Locate the cell with the specified text and output its (X, Y) center coordinate. 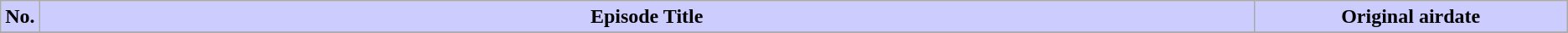
Episode Title (647, 17)
Original airdate (1411, 17)
No. (20, 17)
